For the text-containing cell, return its midpoint in [X, Y] coordinate format. 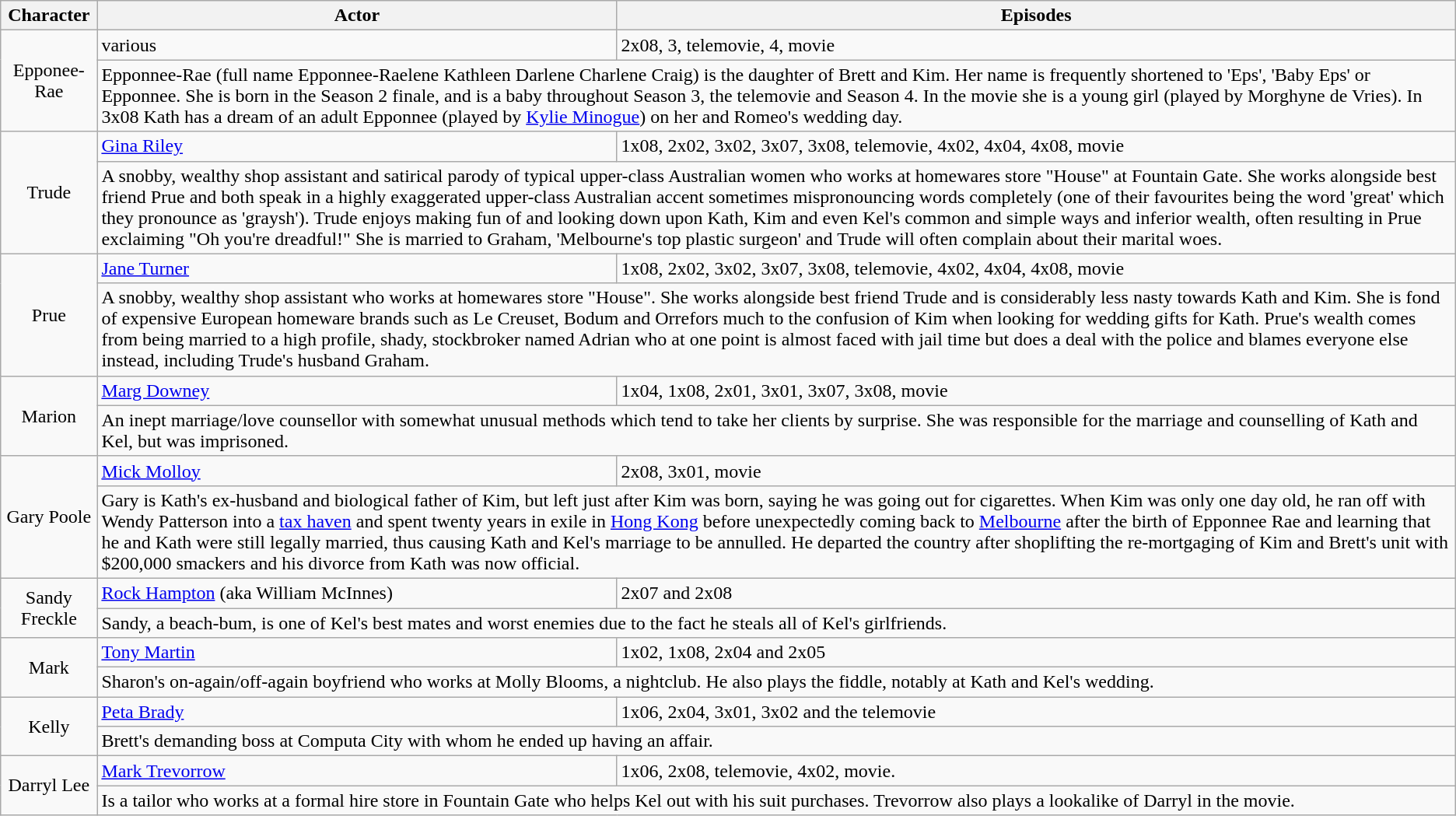
Actor [357, 16]
Tony Martin [357, 653]
1x04, 1x08, 2x01, 3x01, 3x07, 3x08, movie [1036, 390]
Marion [49, 415]
2x08, 3x01, movie [1036, 471]
2x07 and 2x08 [1036, 593]
Sandy Freckle [49, 608]
Prue [49, 314]
Rock Hampton (aka William McInnes) [357, 593]
Mick Molloy [357, 471]
Mark [49, 667]
Gina Riley [357, 146]
Mark Trevorrow [357, 771]
various [357, 45]
1x06, 2x04, 3x01, 3x02 and the telemovie [1036, 712]
Episodes [1036, 16]
1x02, 1x08, 2x04 and 2x05 [1036, 653]
Brett's demanding boss at Computa City with whom he ended up having an affair. [776, 741]
Darryl Lee [49, 786]
Character [49, 16]
Marg Downey [357, 390]
2x08, 3, telemovie, 4, movie [1036, 45]
Kelly [49, 727]
Trude [49, 193]
1x06, 2x08, telemovie, 4x02, movie. [1036, 771]
Gary Poole [49, 517]
Peta Brady [357, 712]
Epponee-Rae [49, 81]
Jane Turner [357, 268]
Sharon's on-again/off-again boyfriend who works at Molly Blooms, a nightclub. He also plays the fiddle, notably at Kath and Kel's wedding. [776, 682]
Sandy, a beach-bum, is one of Kel's best mates and worst enemies due to the fact he steals all of Kel's girlfriends. [776, 623]
